Identify which cell holds the provided text, then report its [x, y] central coordinate. 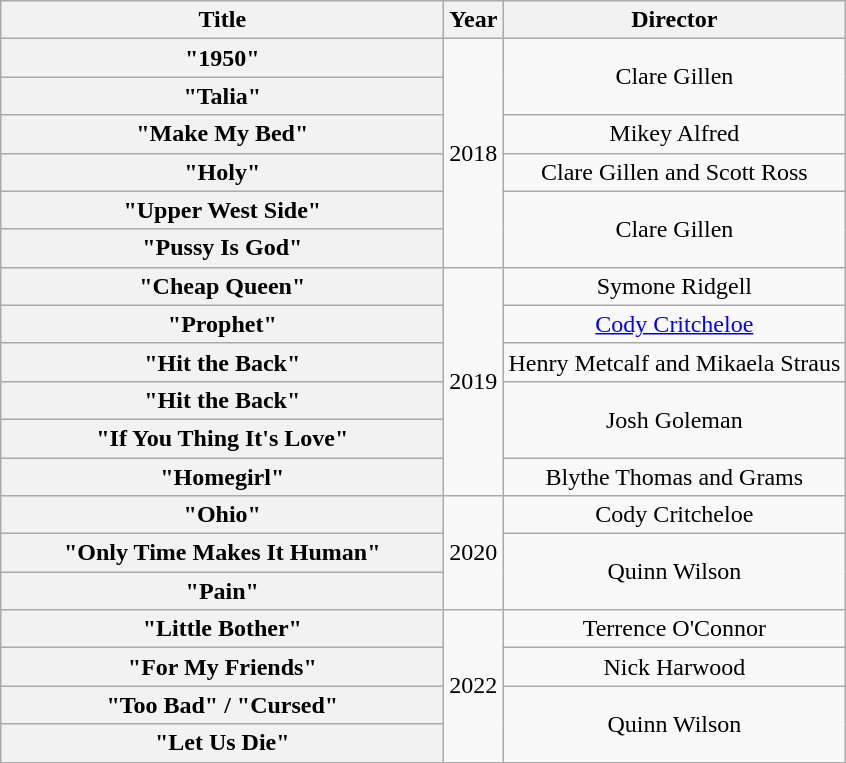
"Cheap Queen" [222, 286]
2019 [474, 381]
Terrence O'Connor [674, 629]
2022 [474, 686]
"Little Bother" [222, 629]
Director [674, 20]
2020 [474, 553]
"Prophet" [222, 324]
"Ohio" [222, 515]
Blythe Thomas and Grams [674, 477]
"Homegirl" [222, 477]
"Pussy Is God" [222, 248]
Clare Gillen and Scott Ross [674, 172]
Henry Metcalf and Mikaela Straus [674, 362]
Nick Harwood [674, 667]
"Too Bad" / "Cursed" [222, 705]
"Let Us Die" [222, 743]
Symone Ridgell [674, 286]
"Holy" [222, 172]
"Only Time Makes It Human" [222, 553]
2018 [474, 153]
"If You Thing It's Love" [222, 438]
"Talia" [222, 96]
Josh Goleman [674, 419]
"Make My Bed" [222, 134]
"1950" [222, 58]
"Upper West Side" [222, 210]
Mikey Alfred [674, 134]
Title [222, 20]
"Pain" [222, 591]
Year [474, 20]
"For My Friends" [222, 667]
